Extract the (X, Y) coordinate from the center of the cell holding the provided text.  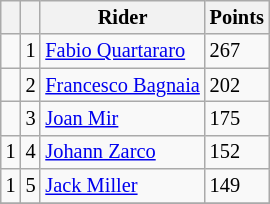
175 (237, 118)
2 (31, 85)
152 (237, 152)
202 (237, 85)
Johann Zarco (122, 152)
Francesco Bagnaia (122, 85)
5 (31, 186)
Fabio Quartararo (122, 51)
Jack Miller (122, 186)
Joan Mir (122, 118)
3 (31, 118)
267 (237, 51)
4 (31, 152)
Rider (122, 17)
Points (237, 17)
149 (237, 186)
